Output the [X, Y] coordinate of the center of the cell containing the given text.  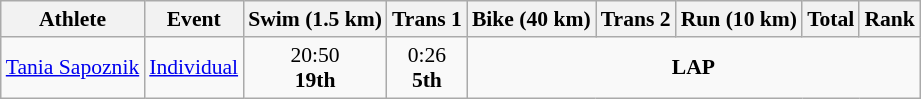
Total [830, 19]
0:265th [427, 68]
Trans 1 [427, 19]
Trans 2 [636, 19]
Run (10 km) [739, 19]
20:5019th [315, 68]
Rank [890, 19]
LAP [694, 68]
Tania Sapoznik [73, 68]
Individual [194, 68]
Event [194, 19]
Swim (1.5 km) [315, 19]
Athlete [73, 19]
Bike (40 km) [532, 19]
